Return [x, y] of the center of cell containing provided text 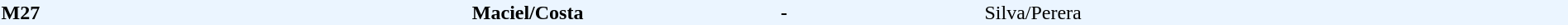
- [784, 12]
Silva/Perera [1275, 12]
Maciel/Costa [425, 12]
M27 [132, 12]
